Output the (X, Y) coordinate of the center of the cell containing the given text.  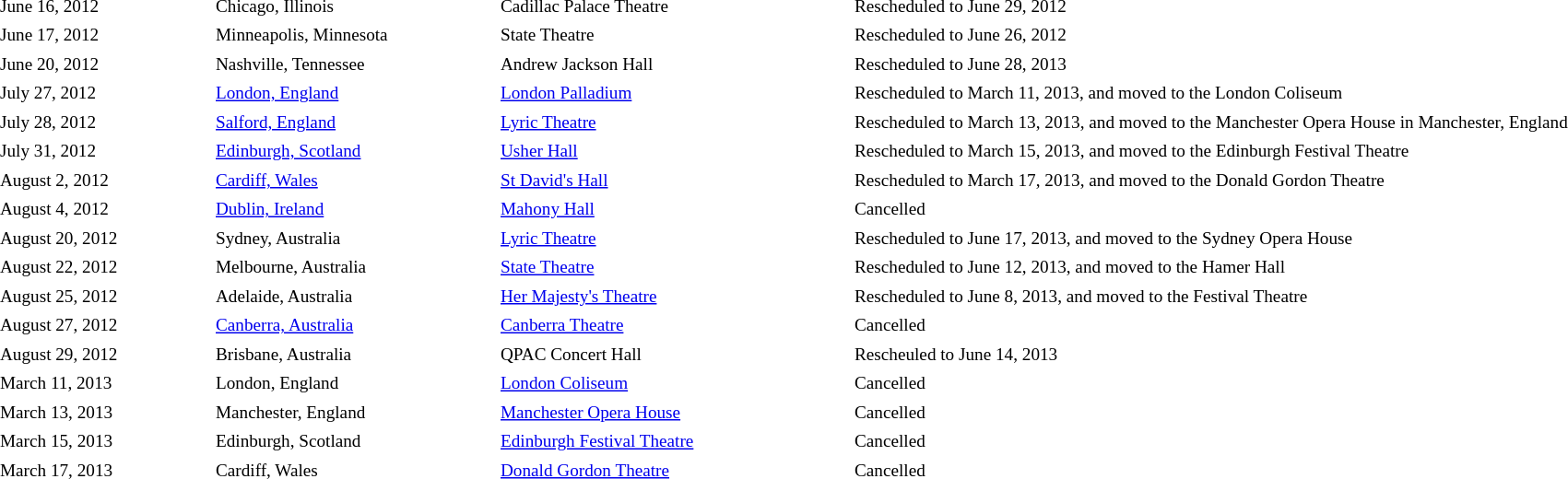
Her Majesty's Theatre (673, 297)
Brisbane, Australia (354, 355)
St David's Hall (673, 181)
Dublin, Ireland (354, 210)
Edinburgh Festival Theatre (673, 442)
London Palladium (673, 94)
Sydney, Australia (354, 239)
Canberra Theatre (673, 326)
London Coliseum (673, 383)
Melbourne, Australia (354, 267)
Salford, England (354, 123)
Andrew Jackson Hall (673, 64)
QPAC Concert Hall (673, 355)
Cardiff, Wales (354, 181)
Canberra, Australia (354, 326)
Minneapolis, Minnesota (354, 35)
Mahony Hall (673, 210)
Manchester Opera House (673, 413)
Adelaide, Australia (354, 297)
Usher Hall (673, 151)
Nashville, Tennessee (354, 64)
Manchester, England (354, 413)
